Determine the (X, Y) coordinate at the center of the cell enclosing the given text.  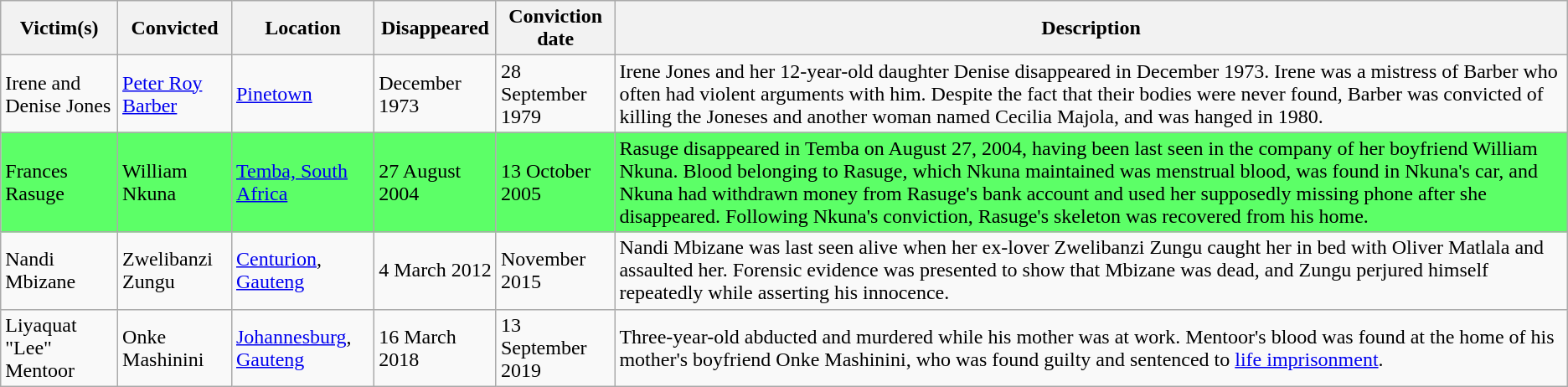
Frances Rasuge (59, 183)
November 2015 (554, 271)
Johannesburg, Gauteng (302, 348)
Liyaquat "Lee" Mentoor (59, 348)
Irene and Denise Jones (59, 94)
Pinetown (302, 94)
4 March 2012 (436, 271)
Location (302, 28)
William Nkuna (175, 183)
Centurion, Gauteng (302, 271)
Disappeared (436, 28)
28 September 1979 (554, 94)
Peter Roy Barber (175, 94)
13 October 2005 (554, 183)
27 August 2004 (436, 183)
December 1973 (436, 94)
16 March 2018 (436, 348)
13 September 2019 (554, 348)
Convicted (175, 28)
Zwelibanzi Zungu (175, 271)
Victim(s) (59, 28)
Onke Mashinini (175, 348)
Temba, South Africa (302, 183)
Description (1091, 28)
Conviction date (554, 28)
Nandi Mbizane (59, 271)
